For the text-containing cell, return its midpoint in (x, y) coordinate format. 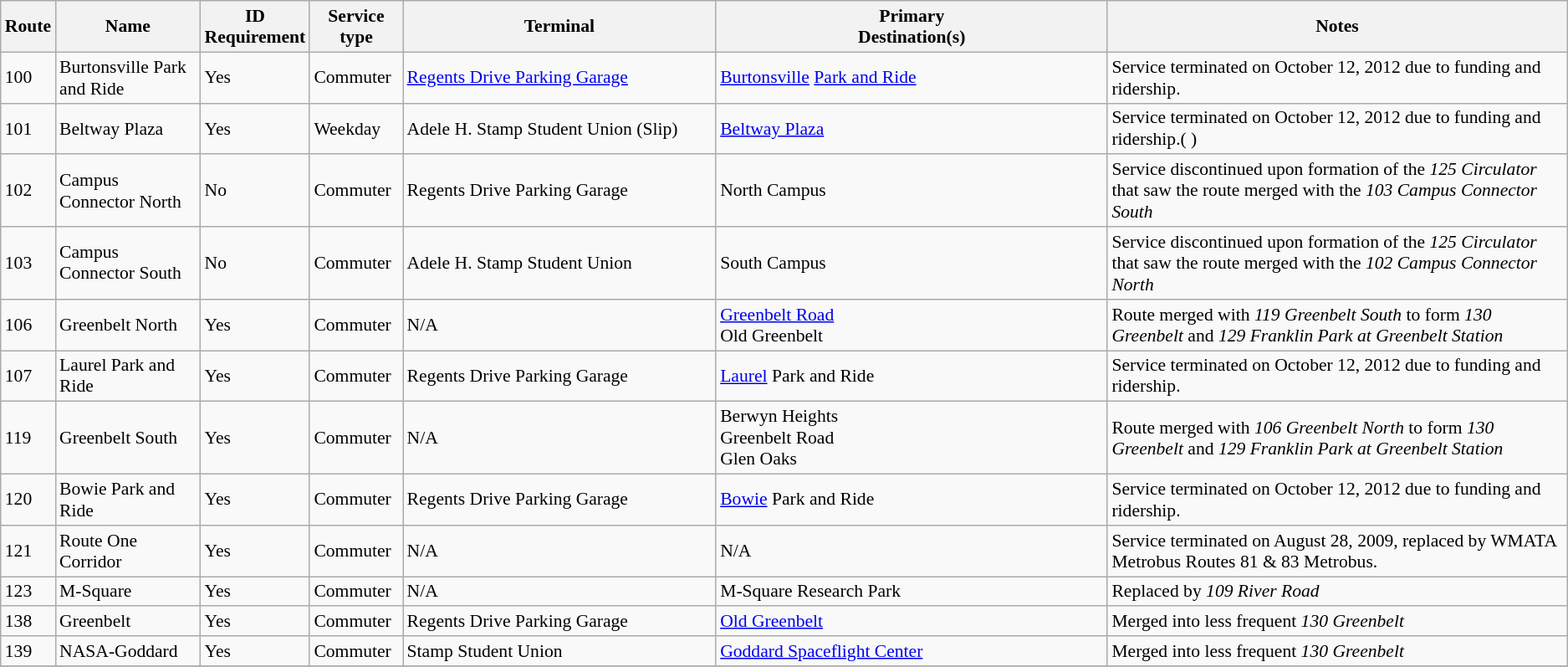
NASA-Goddard (127, 651)
Service discontinued upon formation of the 125 Circulator that saw the route merged with the 102 Campus Connector North (1336, 263)
107 (28, 377)
139 (28, 651)
Stamp Student Union (560, 651)
120 (28, 500)
106 (28, 325)
Goddard Spaceflight Center (912, 651)
Service discontinued upon formation of the 125 Circulator that saw the route merged with the 103 Campus Connector South (1336, 191)
Route One Corridor (127, 551)
Greenbelt North (127, 325)
Adele H. Stamp Student Union (Slip) (560, 129)
Route merged with 106 Greenbelt North to form 130 Greenbelt and 129 Franklin Park at Greenbelt Station (1336, 439)
Terminal (560, 27)
M-Square Research Park (912, 592)
Campus Connector South (127, 263)
Route merged with 119 Greenbelt South to form 130 Greenbelt and 129 Franklin Park at Greenbelt Station (1336, 325)
Primary Destination(s) (912, 27)
Adele H. Stamp Student Union (560, 263)
Campus Connector North (127, 191)
119 (28, 439)
121 (28, 551)
Weekday (356, 129)
Service terminated on October 12, 2012 due to funding and ridership.( ) (1336, 129)
Old Greenbelt (912, 622)
Berwyn HeightsGreenbelt RoadGlen Oaks (912, 439)
North Campus (912, 191)
138 (28, 622)
Name (127, 27)
103 (28, 263)
M-Square (127, 592)
100 (28, 77)
Replaced by 109 River Road (1336, 592)
Service type (356, 27)
IDRequirement (254, 27)
101 (28, 129)
Greenbelt South (127, 439)
Notes (1336, 27)
Route (28, 27)
Greenbelt RoadOld Greenbelt (912, 325)
Greenbelt (127, 622)
123 (28, 592)
102 (28, 191)
South Campus (912, 263)
Service terminated on August 28, 2009, replaced by WMATA Metrobus Routes 81 & 83 Metrobus. (1336, 551)
